For the text-containing cell, return its midpoint in [X, Y] coordinate format. 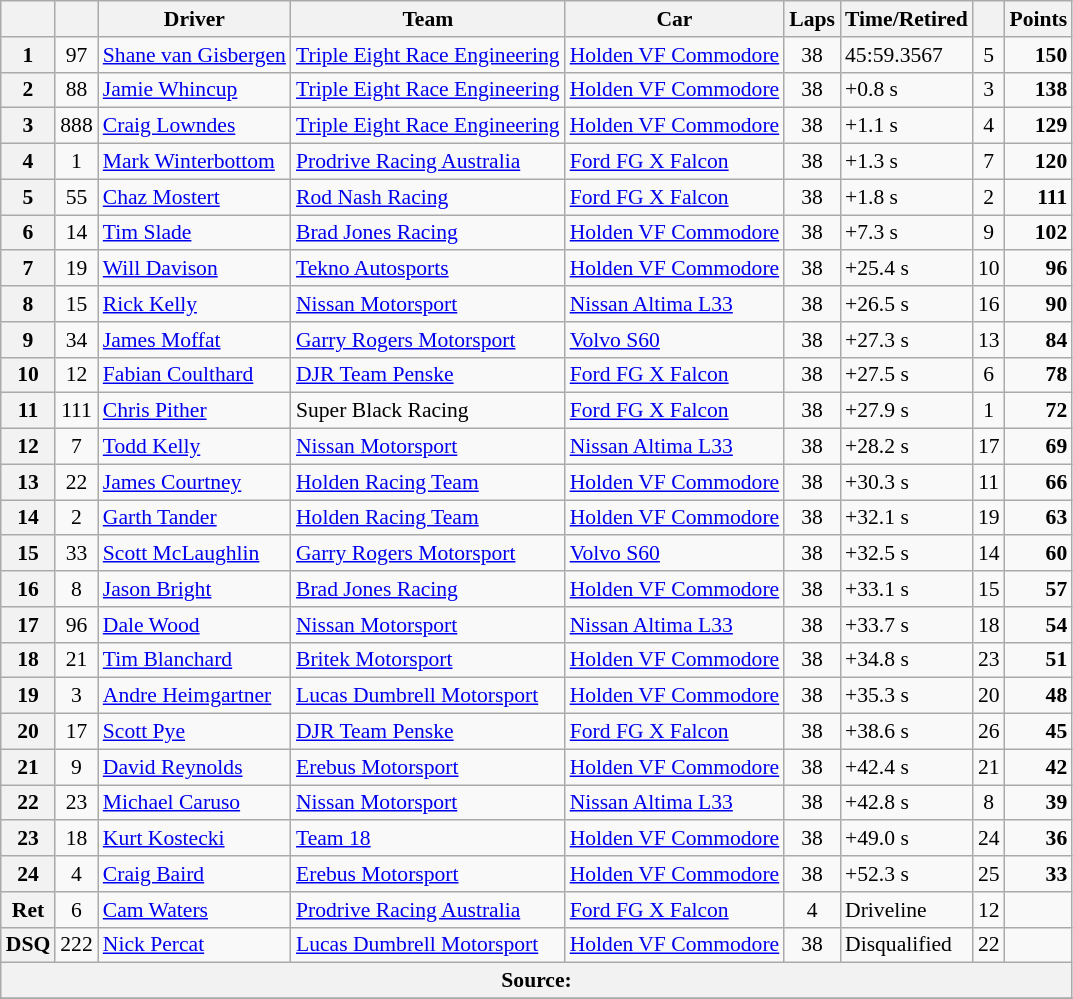
Time/Retired [906, 19]
David Reynolds [194, 767]
+27.9 s [906, 411]
+25.4 s [906, 269]
888 [76, 126]
DSQ [28, 945]
Nick Percat [194, 945]
+42.4 s [906, 767]
42 [1039, 767]
Tekno Autosports [428, 269]
Todd Kelly [194, 447]
Kurt Kostecki [194, 839]
Dale Wood [194, 625]
34 [76, 340]
+42.8 s [906, 803]
54 [1039, 625]
+1.8 s [906, 197]
Cam Waters [194, 910]
Craig Lowndes [194, 126]
Craig Baird [194, 874]
97 [76, 55]
Shane van Gisbergen [194, 55]
+49.0 s [906, 839]
Ret [28, 910]
Jamie Whincup [194, 90]
Will Davison [194, 269]
26 [989, 732]
+38.6 s [906, 732]
78 [1039, 375]
+27.3 s [906, 340]
Garth Tander [194, 518]
Driveline [906, 910]
36 [1039, 839]
129 [1039, 126]
66 [1039, 482]
48 [1039, 696]
51 [1039, 660]
Rick Kelly [194, 304]
+27.5 s [906, 375]
55 [76, 197]
Chaz Mostert [194, 197]
84 [1039, 340]
69 [1039, 447]
+33.1 s [906, 589]
120 [1039, 162]
+35.3 s [906, 696]
63 [1039, 518]
72 [1039, 411]
Mark Winterbottom [194, 162]
222 [76, 945]
Points [1039, 19]
Rod Nash Racing [428, 197]
90 [1039, 304]
Super Black Racing [428, 411]
Scott McLaughlin [194, 554]
25 [989, 874]
+1.1 s [906, 126]
60 [1039, 554]
+52.3 s [906, 874]
Car [675, 19]
+30.3 s [906, 482]
Andre Heimgartner [194, 696]
Source: [537, 981]
138 [1039, 90]
Michael Caruso [194, 803]
+28.2 s [906, 447]
45 [1039, 732]
Tim Slade [194, 233]
James Moffat [194, 340]
57 [1039, 589]
88 [76, 90]
45:59.3567 [906, 55]
Team 18 [428, 839]
39 [1039, 803]
+0.8 s [906, 90]
+32.1 s [906, 518]
Britek Motorsport [428, 660]
+7.3 s [906, 233]
Jason Bright [194, 589]
Scott Pye [194, 732]
150 [1039, 55]
+26.5 s [906, 304]
+33.7 s [906, 625]
+32.5 s [906, 554]
James Courtney [194, 482]
+1.3 s [906, 162]
Tim Blanchard [194, 660]
+34.8 s [906, 660]
Team [428, 19]
Disqualified [906, 945]
Laps [812, 19]
Driver [194, 19]
Fabian Coulthard [194, 375]
102 [1039, 233]
Chris Pither [194, 411]
